For the text-containing cell, return its midpoint in [x, y] coordinate format. 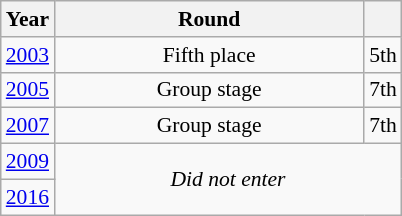
2007 [28, 126]
Fifth place [209, 55]
Round [209, 19]
Year [28, 19]
2009 [28, 162]
5th [383, 55]
Did not enter [228, 180]
2005 [28, 90]
2016 [28, 197]
2003 [28, 55]
